From the cell containing the given text, extract its center point as (X, Y) coordinate. 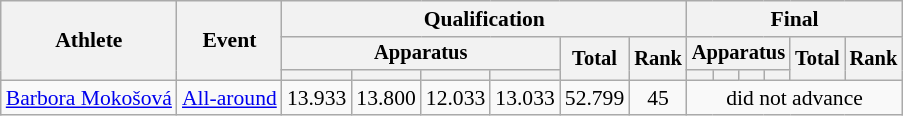
Event (230, 40)
12.033 (456, 98)
Final (794, 19)
52.799 (594, 98)
13.933 (316, 98)
45 (658, 98)
did not advance (794, 98)
Qualification (484, 19)
Barbora Mokošová (89, 98)
All-around (230, 98)
Athlete (89, 40)
13.800 (386, 98)
13.033 (524, 98)
